Return (x, y) of the center of cell containing provided text 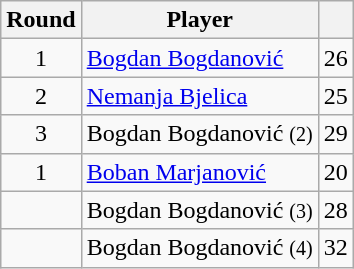
25 (336, 96)
20 (336, 172)
Boban Marjanović (200, 172)
28 (336, 210)
32 (336, 248)
Player (200, 20)
Bogdan Bogdanović (4) (200, 248)
Bogdan Bogdanović (3) (200, 210)
2 (41, 96)
26 (336, 58)
Bogdan Bogdanović (2) (200, 134)
Nemanja Bjelica (200, 96)
3 (41, 134)
29 (336, 134)
Round (41, 20)
Bogdan Bogdanović (200, 58)
